From the cell containing the given text, extract its center point as [X, Y] coordinate. 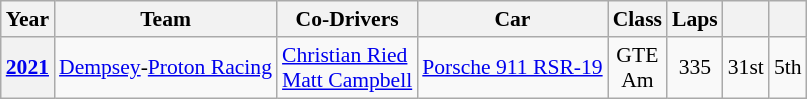
2021 [28, 68]
GTEAm [638, 68]
Co-Drivers [347, 19]
Year [28, 19]
5th [788, 68]
335 [695, 68]
31st [746, 68]
Team [166, 19]
Laps [695, 19]
Dempsey-Proton Racing [166, 68]
Class [638, 19]
Christian Ried Matt Campbell [347, 68]
Car [512, 19]
Porsche 911 RSR-19 [512, 68]
